Extract the (X, Y) coordinate from the center of the cell holding the provided text.  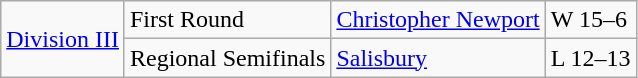
Regional Semifinals (227, 58)
First Round (227, 20)
W 15–6 (590, 20)
Salisbury (438, 58)
Division III (63, 39)
Christopher Newport (438, 20)
L 12–13 (590, 58)
